Capture the cell that displays the provided text and extract its (X, Y) central coordinate. 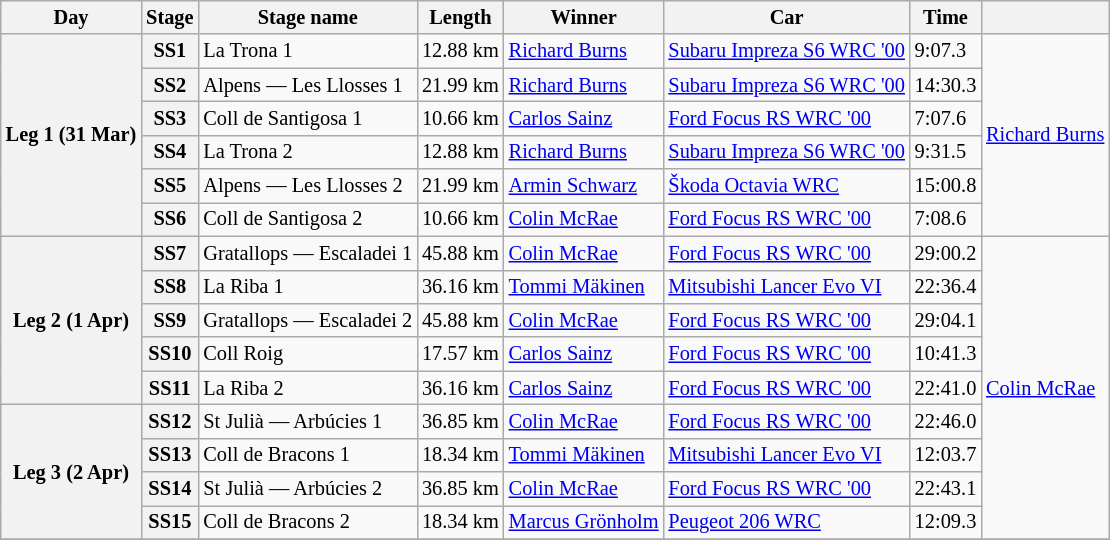
15:00.8 (946, 186)
SS13 (170, 455)
Armin Schwarz (584, 186)
SS6 (170, 219)
Leg 1 (31 Mar) (71, 135)
Peugeot 206 WRC (786, 522)
St Julià — Arbúcies 1 (308, 421)
Time (946, 17)
Alpens — Les Llosses 2 (308, 186)
Coll de Bracons 1 (308, 455)
Leg 3 (2 Apr) (71, 472)
SS9 (170, 320)
Alpens — Les Llosses 1 (308, 85)
Stage (170, 17)
SS12 (170, 421)
Day (71, 17)
Winner (584, 17)
La Riba 1 (308, 287)
29:04.1 (946, 320)
7:08.6 (946, 219)
La Riba 2 (308, 388)
St Julià — Arbúcies 2 (308, 489)
22:43.1 (946, 489)
14:30.3 (946, 85)
9:07.3 (946, 51)
Gratallops — Escaladei 1 (308, 253)
Coll de Bracons 2 (308, 522)
9:31.5 (946, 152)
12:09.3 (946, 522)
Gratallops — Escaladei 2 (308, 320)
Car (786, 17)
22:41.0 (946, 388)
La Trona 1 (308, 51)
SS15 (170, 522)
SS7 (170, 253)
SS2 (170, 85)
Marcus Grönholm (584, 522)
22:46.0 (946, 421)
SS8 (170, 287)
Leg 2 (1 Apr) (71, 320)
7:07.6 (946, 118)
SS10 (170, 354)
La Trona 2 (308, 152)
Coll Roig (308, 354)
Length (460, 17)
Coll de Santigosa 1 (308, 118)
Stage name (308, 17)
Škoda Octavia WRC (786, 186)
SS3 (170, 118)
SS1 (170, 51)
SS11 (170, 388)
10:41.3 (946, 354)
SS14 (170, 489)
29:00.2 (946, 253)
22:36.4 (946, 287)
17.57 km (460, 354)
SS5 (170, 186)
Coll de Santigosa 2 (308, 219)
SS4 (170, 152)
12:03.7 (946, 455)
